Pinpoint the cell where the given text exists, returning its [X, Y] midpoint coordinate. 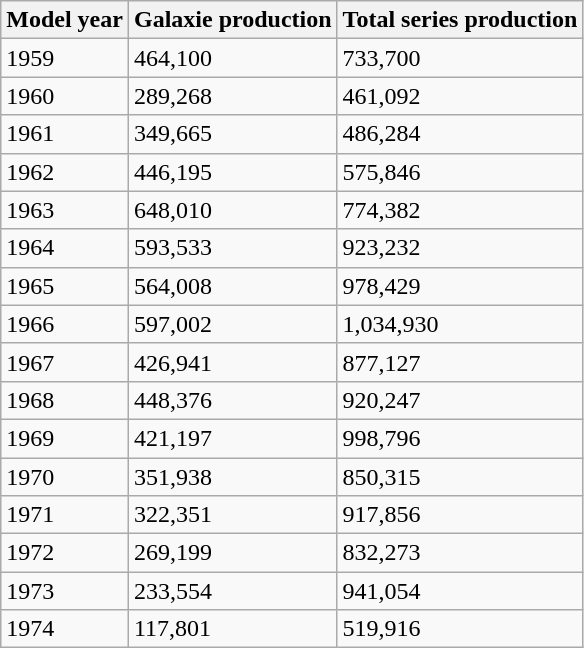
1967 [65, 362]
575,846 [460, 172]
1962 [65, 172]
1969 [65, 438]
Model year [65, 20]
349,665 [232, 134]
733,700 [460, 58]
923,232 [460, 248]
448,376 [232, 400]
426,941 [232, 362]
1968 [65, 400]
461,092 [460, 96]
1965 [65, 286]
1960 [65, 96]
1970 [65, 477]
233,554 [232, 591]
648,010 [232, 210]
269,199 [232, 553]
941,054 [460, 591]
877,127 [460, 362]
920,247 [460, 400]
1972 [65, 553]
519,916 [460, 629]
978,429 [460, 286]
351,938 [232, 477]
1963 [65, 210]
1961 [65, 134]
421,197 [232, 438]
774,382 [460, 210]
289,268 [232, 96]
593,533 [232, 248]
1959 [65, 58]
486,284 [460, 134]
1971 [65, 515]
Total series production [460, 20]
917,856 [460, 515]
Galaxie production [232, 20]
1974 [65, 629]
1,034,930 [460, 324]
564,008 [232, 286]
832,273 [460, 553]
464,100 [232, 58]
117,801 [232, 629]
1966 [65, 324]
322,351 [232, 515]
446,195 [232, 172]
998,796 [460, 438]
1964 [65, 248]
850,315 [460, 477]
597,002 [232, 324]
1973 [65, 591]
